Provide the (x, y) coordinate of the cell's center where the given text is located.  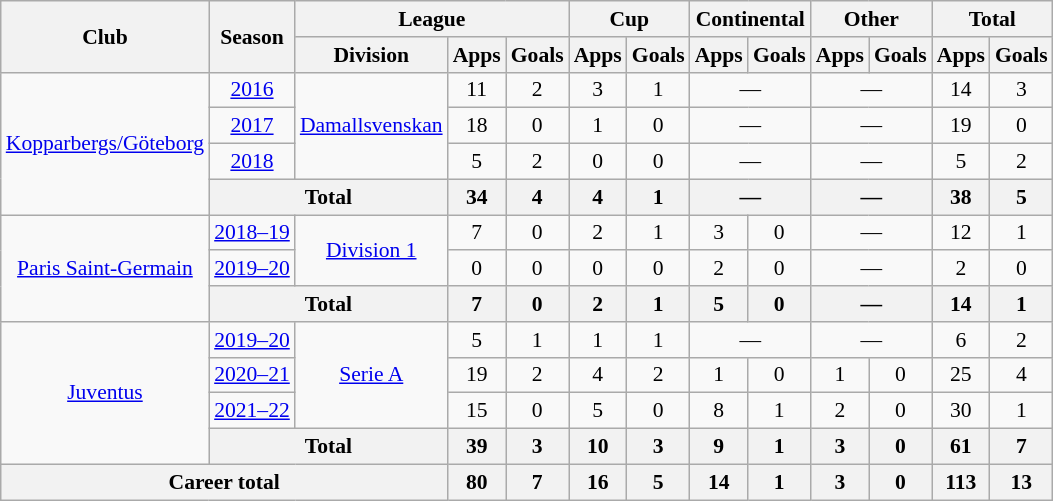
Career total (224, 482)
38 (961, 197)
League (432, 19)
39 (477, 447)
13 (1022, 482)
Serie A (372, 376)
Cup (630, 19)
16 (598, 482)
2021–22 (252, 411)
10 (598, 447)
11 (477, 90)
2017 (252, 126)
Damallsvenskan (372, 126)
80 (477, 482)
Continental (750, 19)
2018 (252, 162)
2016 (252, 90)
6 (961, 340)
Season (252, 36)
61 (961, 447)
25 (961, 375)
Juventus (105, 393)
Club (105, 36)
2020–21 (252, 375)
12 (961, 233)
9 (719, 447)
113 (961, 482)
Paris Saint-Germain (105, 268)
15 (477, 411)
18 (477, 126)
2018–19 (252, 233)
34 (477, 197)
Kopparbergs/Göteborg (105, 143)
30 (961, 411)
Division 1 (372, 250)
Other (872, 19)
Division (372, 55)
8 (719, 411)
